Scan for the cell matching the given text and deliver its [x, y] coordinate at center. 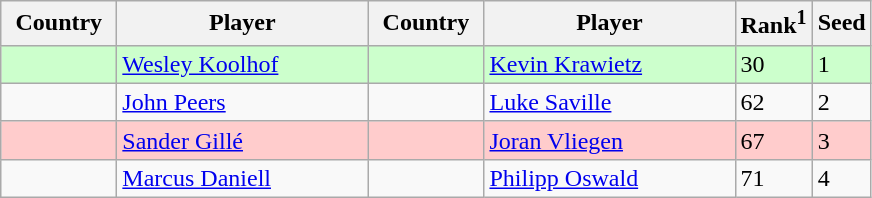
Rank1 [774, 24]
Seed [842, 24]
Luke Saville [610, 102]
30 [774, 64]
Marcus Daniell [242, 178]
Kevin Krawietz [610, 64]
Philipp Oswald [610, 178]
1 [842, 64]
4 [842, 178]
Sander Gillé [242, 140]
71 [774, 178]
John Peers [242, 102]
62 [774, 102]
Joran Vliegen [610, 140]
3 [842, 140]
2 [842, 102]
Wesley Koolhof [242, 64]
67 [774, 140]
